Provide the [x, y] coordinate of the cell's center where the given text is located.  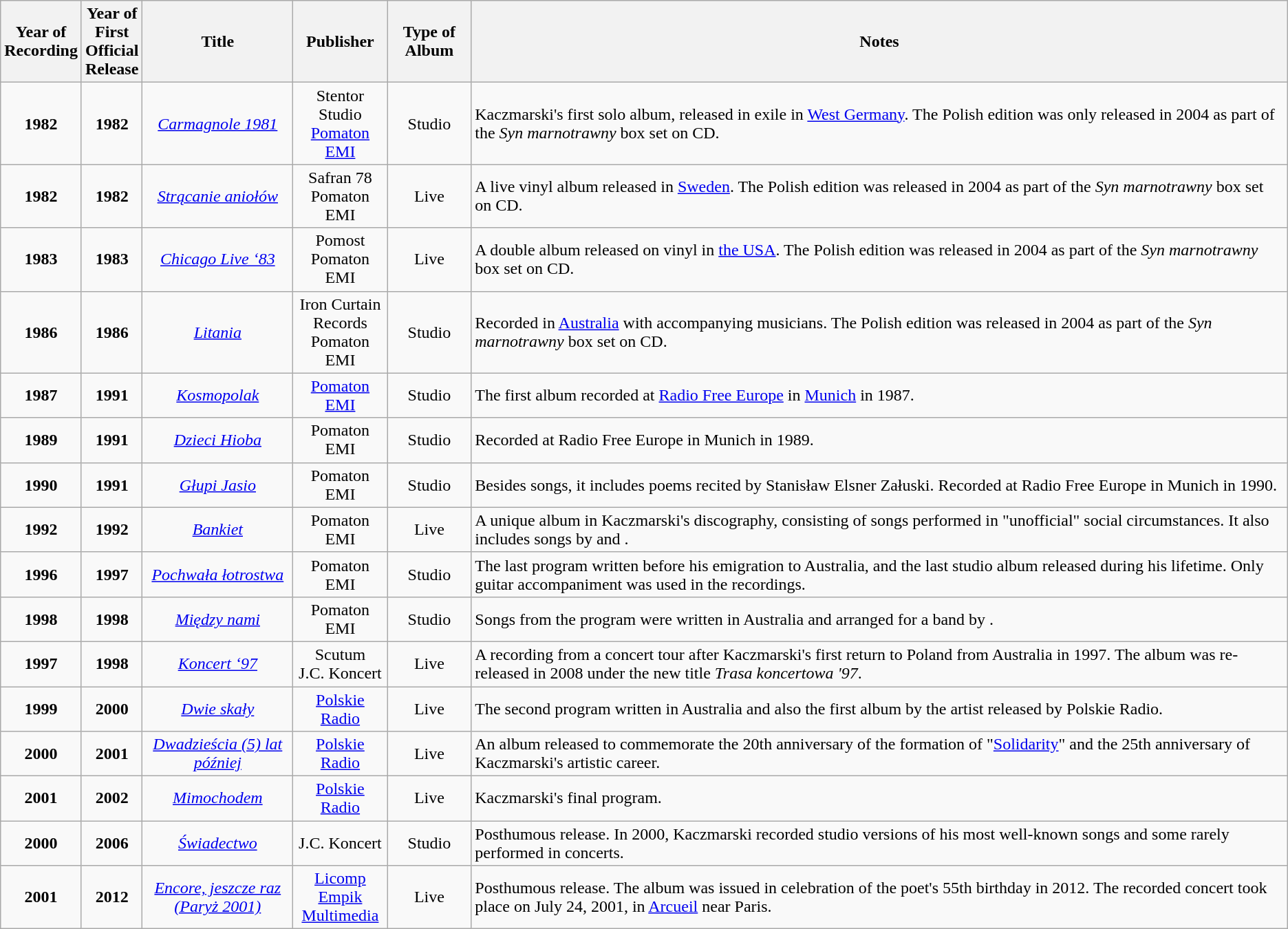
Licomp Empik Multimedia [340, 897]
Songs from the program were written in Australia and arranged for a band by . [879, 619]
Recorded at Radio Free Europe in Munich in 1989. [879, 440]
2002 [111, 798]
Dwadzieścia (5) lat później [217, 754]
Year of Recording [41, 41]
1996 [41, 574]
Recorded in Australia with accompanying musicians. The Polish edition was released in 2004 as part of the Syn marnotrawny box set on CD. [879, 332]
Kaczmarski's final program. [879, 798]
Title [217, 41]
Besides songs, it includes poems recited by Stanisław Elsner Załuski. Recorded at Radio Free Europe in Munich in 1990. [879, 484]
Year of First Official Release [111, 41]
Litania [217, 332]
A live vinyl album released in Sweden. The Polish edition was released in 2004 as part of the Syn marnotrawny box set on CD. [879, 196]
1990 [41, 484]
Bankiet [217, 530]
PomostPomaton EMI [340, 259]
Strącanie aniołów [217, 196]
The first album recorded at Radio Free Europe in Munich in 1987. [879, 395]
Posthumous release. In 2000, Kaczmarski recorded studio versions of his most well-known songs and some rarely performed in concerts. [879, 844]
An album released to commemorate the 20th anniversary of the formation of "Solidarity" and the 25th anniversary of Kaczmarski's artistic career. [879, 754]
Publisher [340, 41]
ScutumJ.C. Koncert [340, 663]
Świadectwo [217, 844]
Safran 78Pomaton EMI [340, 196]
Mimochodem [217, 798]
Encore, jeszcze raz (Paryż 2001) [217, 897]
J.C. Koncert [340, 844]
Iron Curtain RecordsPomaton EMI [340, 332]
2012 [111, 897]
1999 [41, 709]
Type of Album [429, 41]
Między nami [217, 619]
Koncert ‘97 [217, 663]
The second program written in Australia and also the first album by the artist released by Polskie Radio. [879, 709]
Głupi Jasio [217, 484]
Kosmopolak [217, 395]
Chicago Live ‘83 [217, 259]
1987 [41, 395]
1989 [41, 440]
A double album released on vinyl in the USA. The Polish edition was released in 2004 as part of the Syn marnotrawny box set on CD. [879, 259]
A unique album in Kaczmarski's discography, consisting of songs performed in "unofficial" social circumstances. It also includes songs by and . [879, 530]
Stentor StudioPomaton EMI [340, 124]
Carmagnole 1981 [217, 124]
Pochwała łotrostwa [217, 574]
Dwie skały [217, 709]
2006 [111, 844]
Dzieci Hioba [217, 440]
Notes [879, 41]
